Extract the [x, y] coordinate from the center of the cell holding the provided text.  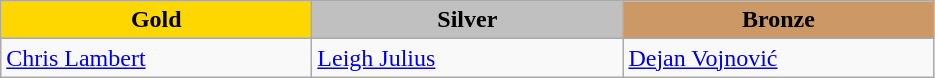
Dejan Vojnović [778, 58]
Leigh Julius [468, 58]
Gold [156, 20]
Silver [468, 20]
Chris Lambert [156, 58]
Bronze [778, 20]
